Search for the cell housing the specified text and yield its [x, y] center coordinate. 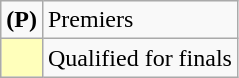
(P) [22, 20]
Premiers [140, 20]
Qualified for finals [140, 58]
